Determine the (x, y) coordinate at the center of the cell enclosing the given text.  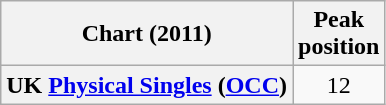
Chart (2011) (147, 34)
UK Physical Singles (OCC) (147, 85)
Peakposition (338, 34)
12 (338, 85)
